Return (x, y) of the center of cell containing provided text 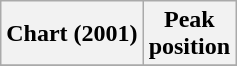
Peakposition (189, 34)
Chart (2001) (72, 34)
